Extract the [x, y] coordinate from the center of the cell holding the provided text.  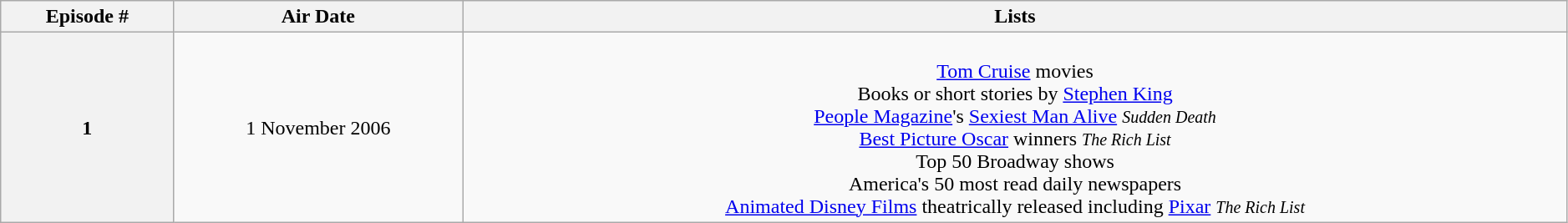
1 November 2006 [318, 127]
Air Date [318, 17]
Episode # [87, 17]
1 [87, 127]
Lists [1016, 17]
